From the cell containing the given text, extract its center point as (x, y) coordinate. 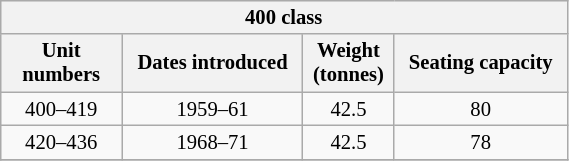
1968–71 (212, 143)
420–436 (61, 143)
78 (480, 143)
80 (480, 109)
Dates introduced (212, 63)
Unit numbers (61, 63)
400 class (284, 17)
Seating capacity (480, 63)
400–419 (61, 109)
Weight(tonnes) (348, 63)
1959–61 (212, 109)
